Determine the (x, y) coordinate at the center of the cell enclosing the given text.  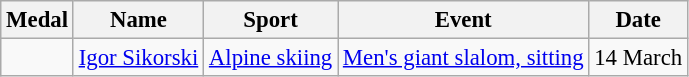
Event (464, 20)
14 March (638, 58)
Men's giant slalom, sitting (464, 58)
Igor Sikorski (138, 58)
Name (138, 20)
Sport (271, 20)
Alpine skiing (271, 58)
Medal (38, 20)
Date (638, 20)
